Pinpoint the cell where the given text exists, returning its (x, y) midpoint coordinate. 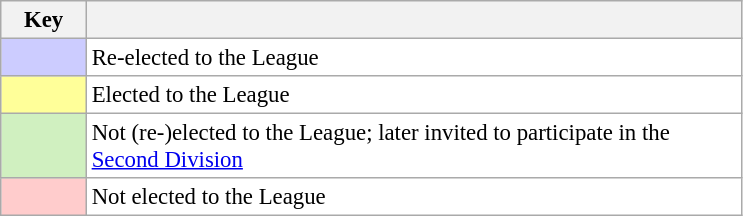
Elected to the League (414, 95)
Key (44, 20)
Not (re-)elected to the League; later invited to participate in the Second Division (414, 146)
Not elected to the League (414, 197)
Re-elected to the League (414, 58)
